For the text-containing cell, return its midpoint in (x, y) coordinate format. 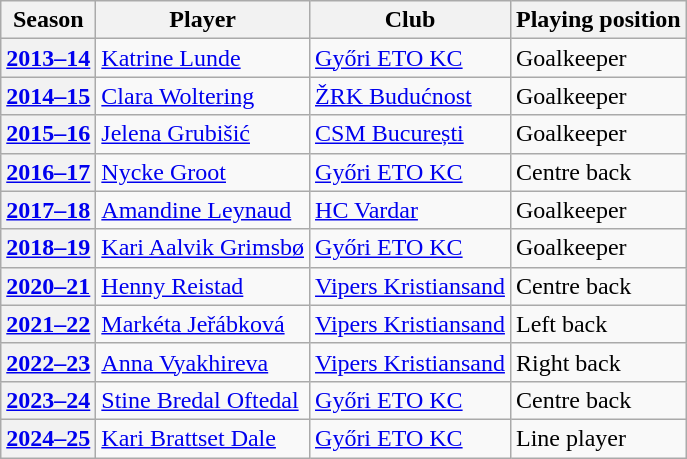
Clara Woltering (203, 96)
Stine Bredal Oftedal (203, 400)
Playing position (598, 20)
Markéta Jeřábková (203, 324)
2020–21 (48, 286)
Right back (598, 362)
2018–19 (48, 248)
Line player (598, 438)
Amandine Leynaud (203, 210)
2022–23 (48, 362)
Anna Vyakhireva (203, 362)
Club (410, 20)
2013–14 (48, 58)
Katrine Lunde (203, 58)
2015–16 (48, 134)
2014–15 (48, 96)
2021–22 (48, 324)
Player (203, 20)
Jelena Grubišić (203, 134)
Kari Aalvik Grimsbø (203, 248)
ŽRK Budućnost (410, 96)
Season (48, 20)
2016–17 (48, 172)
CSM București (410, 134)
Kari Brattset Dale (203, 438)
2017–18 (48, 210)
Nycke Groot (203, 172)
2024–25 (48, 438)
Henny Reistad (203, 286)
Left back (598, 324)
2023–24 (48, 400)
HC Vardar (410, 210)
